Search for the cell housing the specified text and yield its (x, y) center coordinate. 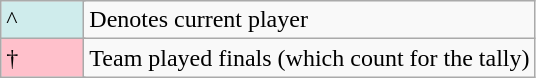
Denotes current player (310, 20)
† (42, 58)
^ (42, 20)
Team played finals (which count for the tally) (310, 58)
